Return (X, Y) of the center of cell containing provided text 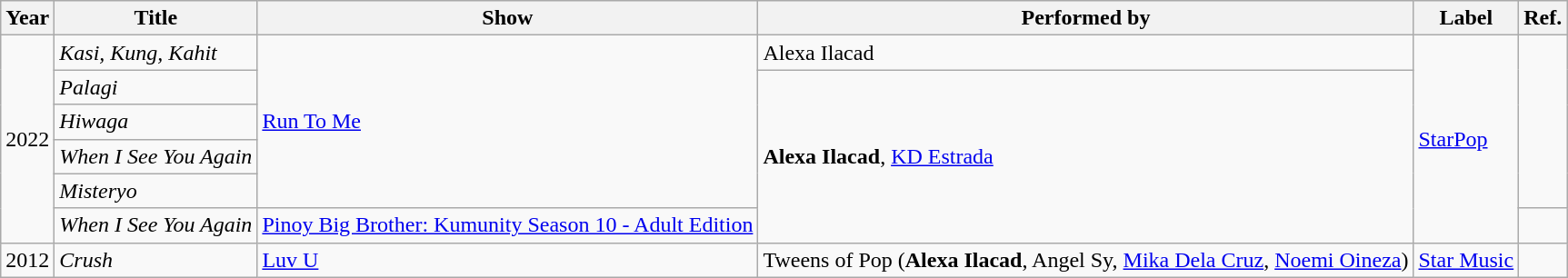
StarPop (1466, 139)
Alexa Ilacad, KD Estrada (1085, 156)
Hiwaga (156, 122)
Pinoy Big Brother: Kumunity Season 10 - Adult Edition (507, 225)
Star Music (1466, 260)
Ref. (1543, 18)
2022 (27, 139)
Performed by (1085, 18)
Misteryo (156, 191)
Title (156, 18)
Show (507, 18)
Alexa Ilacad (1085, 53)
Label (1466, 18)
Tweens of Pop (Alexa Ilacad, Angel Sy, Mika Dela Cruz, Noemi Oineza) (1085, 260)
Year (27, 18)
2012 (27, 260)
Run To Me (507, 122)
Crush (156, 260)
Luv U (507, 260)
Palagi (156, 87)
Kasi, Kung, Kahit (156, 53)
